Capture the cell that displays the provided text and extract its [X, Y] central coordinate. 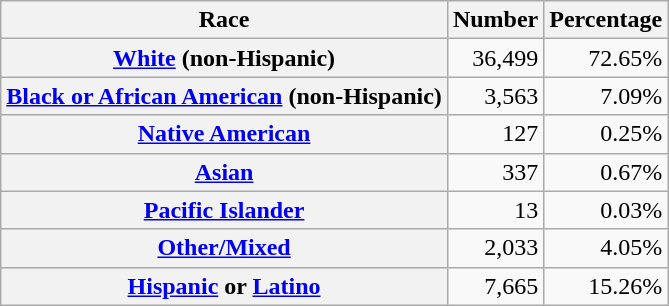
7,665 [495, 286]
Asian [224, 172]
2,033 [495, 248]
4.05% [606, 248]
Pacific Islander [224, 210]
36,499 [495, 58]
White (non-Hispanic) [224, 58]
Native American [224, 134]
Race [224, 20]
13 [495, 210]
Number [495, 20]
3,563 [495, 96]
72.65% [606, 58]
Black or African American (non-Hispanic) [224, 96]
7.09% [606, 96]
0.03% [606, 210]
15.26% [606, 286]
Other/Mixed [224, 248]
127 [495, 134]
337 [495, 172]
0.67% [606, 172]
Hispanic or Latino [224, 286]
Percentage [606, 20]
0.25% [606, 134]
